Output the (X, Y) coordinate of the center of the cell containing the given text.  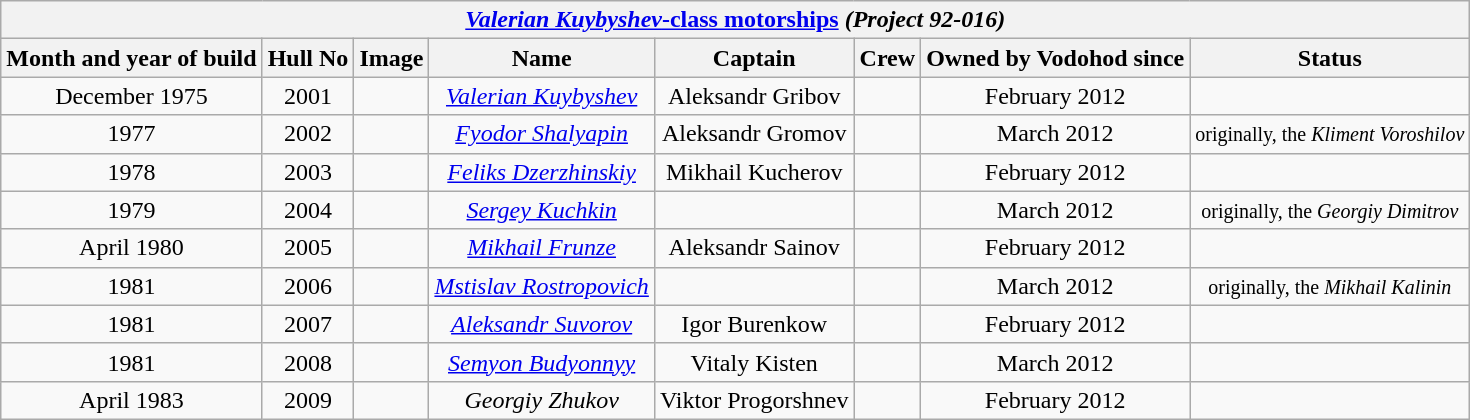
2008 (308, 362)
Name (542, 58)
April 1983 (132, 400)
Mikhail Frunze (542, 248)
Status (1330, 58)
2005 (308, 248)
Mikhail Kucherov (754, 172)
Igor Burenkow (754, 324)
December 1975 (132, 96)
Fyodor Shalyapin (542, 134)
1977 (132, 134)
2009 (308, 400)
2006 (308, 286)
Aleksandr Sainov (754, 248)
2002 (308, 134)
1979 (132, 210)
originally, the Georgiy Dimitrov (1330, 210)
Semyon Budyonnyy (542, 362)
Aleksandr Gromov (754, 134)
1978 (132, 172)
Aleksandr Gribov (754, 96)
Mstislav Rostropovich (542, 286)
originally, the Kliment Voroshilov (1330, 134)
Owned by Vodohod since (1056, 58)
Crew (888, 58)
Valerian Kuybyshev-class motorships (Project 92-016) (736, 20)
originally, the Mikhail Kalinin (1330, 286)
Image (392, 58)
Feliks Dzerzhinskiy (542, 172)
April 1980 (132, 248)
Hull No (308, 58)
2003 (308, 172)
Viktor Progorshnev (754, 400)
Captain (754, 58)
Sergey Kuchkin (542, 210)
2004 (308, 210)
Vitaly Kisten (754, 362)
Month and year of build (132, 58)
2001 (308, 96)
2007 (308, 324)
Valerian Kuybyshev (542, 96)
Aleksandr Suvorov (542, 324)
Georgiy Zhukov (542, 400)
